Scan for the cell matching the given text and deliver its (X, Y) coordinate at center. 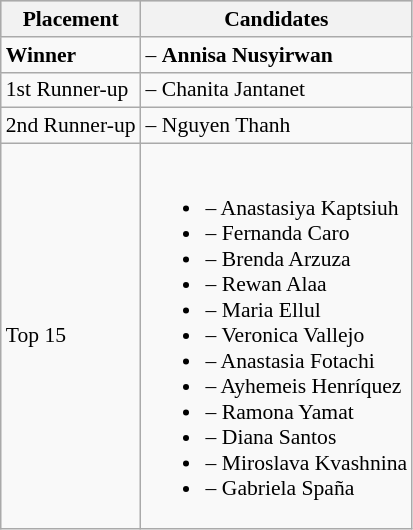
2nd Runner-up (71, 126)
– Chanita Jantanet (277, 90)
Top 15 (71, 336)
– Annisa Nusyirwan (277, 55)
Candidates (277, 19)
Placement (71, 19)
1st Runner-up (71, 90)
Winner (71, 55)
– Nguyen Thanh (277, 126)
